Return the (x, y) coordinate for the center point of the cell that contains the specified text.  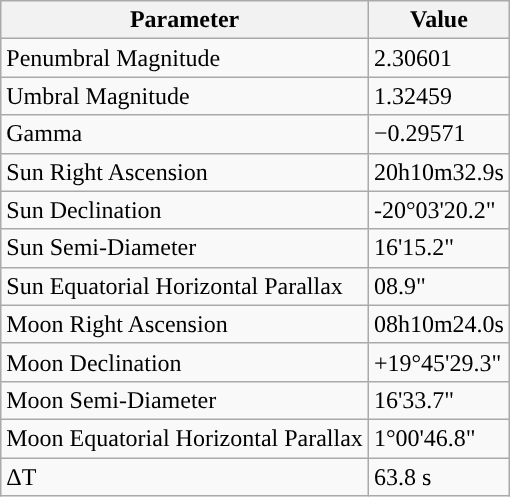
Gamma (185, 134)
+19°45'29.3" (438, 362)
-20°03'20.2" (438, 210)
16'33.7" (438, 400)
Penumbral Magnitude (185, 58)
Umbral Magnitude (185, 96)
Moon Declination (185, 362)
Sun Semi-Diameter (185, 248)
1°00'46.8" (438, 438)
08.9" (438, 286)
Moon Equatorial Horizontal Parallax (185, 438)
−0.29571 (438, 134)
63.8 s (438, 477)
20h10m32.9s (438, 172)
ΔT (185, 477)
Parameter (185, 20)
Value (438, 20)
2.30601 (438, 58)
08h10m24.0s (438, 324)
16'15.2" (438, 248)
Moon Semi-Diameter (185, 400)
Sun Declination (185, 210)
Sun Right Ascension (185, 172)
Moon Right Ascension (185, 324)
1.32459 (438, 96)
Sun Equatorial Horizontal Parallax (185, 286)
